Capture the cell that displays the provided text and extract its [X, Y] central coordinate. 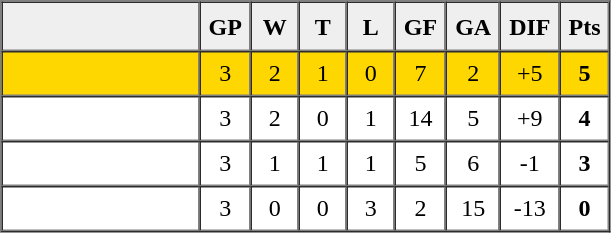
+9 [530, 118]
GF [420, 27]
15 [473, 208]
+5 [530, 74]
-13 [530, 208]
T [323, 27]
14 [420, 118]
GA [473, 27]
-1 [530, 164]
6 [473, 164]
7 [420, 74]
Pts [585, 27]
GP [226, 27]
L [371, 27]
W [275, 27]
DIF [530, 27]
4 [585, 118]
